Search for the cell housing the specified text and yield its [x, y] center coordinate. 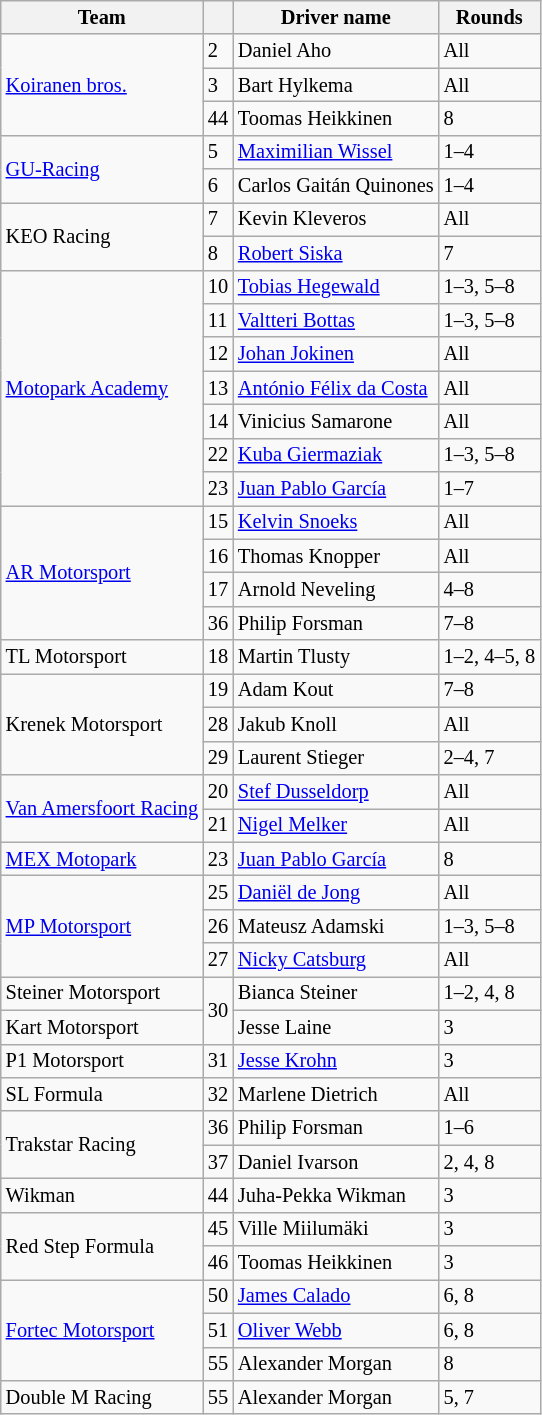
2 [218, 51]
Arnold Neveling [336, 589]
15 [218, 522]
25 [218, 892]
30 [218, 1010]
Wikman [102, 1195]
50 [218, 1296]
16 [218, 556]
21 [218, 825]
1–2, 4, 8 [490, 993]
31 [218, 1061]
Team [102, 17]
Kelvin Snoeks [336, 522]
Nicky Catsburg [336, 960]
Kuba Giermaziak [336, 455]
Jesse Krohn [336, 1061]
5 [218, 152]
37 [218, 1162]
18 [218, 657]
1–6 [490, 1128]
Daniël de Jong [336, 892]
Van Amersfoort Racing [102, 808]
11 [218, 320]
Adam Kout [336, 690]
Fortec Motorsport [102, 1330]
Stef Dusseldorp [336, 791]
Rounds [490, 17]
Robert Siska [336, 253]
29 [218, 758]
Laurent Stieger [336, 758]
Bianca Steiner [336, 993]
Juha-Pekka Wikman [336, 1195]
27 [218, 960]
James Calado [336, 1296]
1–2, 4–5, 8 [490, 657]
19 [218, 690]
MEX Motopark [102, 859]
António Félix da Costa [336, 388]
Oliver Webb [336, 1330]
45 [218, 1229]
17 [218, 589]
Maximilian Wissel [336, 152]
Steiner Motorsport [102, 993]
13 [218, 388]
Driver name [336, 17]
Vinicius Samarone [336, 421]
51 [218, 1330]
6 [218, 186]
GU-Racing [102, 168]
22 [218, 455]
Trakstar Racing [102, 1144]
Red Step Formula [102, 1246]
Jakub Knoll [336, 724]
28 [218, 724]
AR Motorsport [102, 572]
2, 4, 8 [490, 1162]
Ville Miilumäki [336, 1229]
Martin Tlusty [336, 657]
TL Motorsport [102, 657]
KEO Racing [102, 236]
Mateusz Adamski [336, 926]
Double M Racing [102, 1397]
Bart Hylkema [336, 85]
2–4, 7 [490, 758]
Koiranen bros. [102, 84]
Thomas Knopper [336, 556]
Motopark Academy [102, 388]
Marlene Dietrich [336, 1094]
46 [218, 1263]
12 [218, 354]
Kevin Kleveros [336, 219]
MP Motorsport [102, 926]
14 [218, 421]
1–7 [490, 489]
Carlos Gaitán Quinones [336, 186]
Daniel Aho [336, 51]
5, 7 [490, 1397]
Jesse Laine [336, 1027]
32 [218, 1094]
Johan Jokinen [336, 354]
Nigel Melker [336, 825]
26 [218, 926]
P1 Motorsport [102, 1061]
4–8 [490, 589]
20 [218, 791]
SL Formula [102, 1094]
Daniel Ivarson [336, 1162]
10 [218, 287]
Krenek Motorsport [102, 724]
Kart Motorsport [102, 1027]
Valtteri Bottas [336, 320]
Tobias Hegewald [336, 287]
